Identify which cell holds the provided text, then report its [x, y] central coordinate. 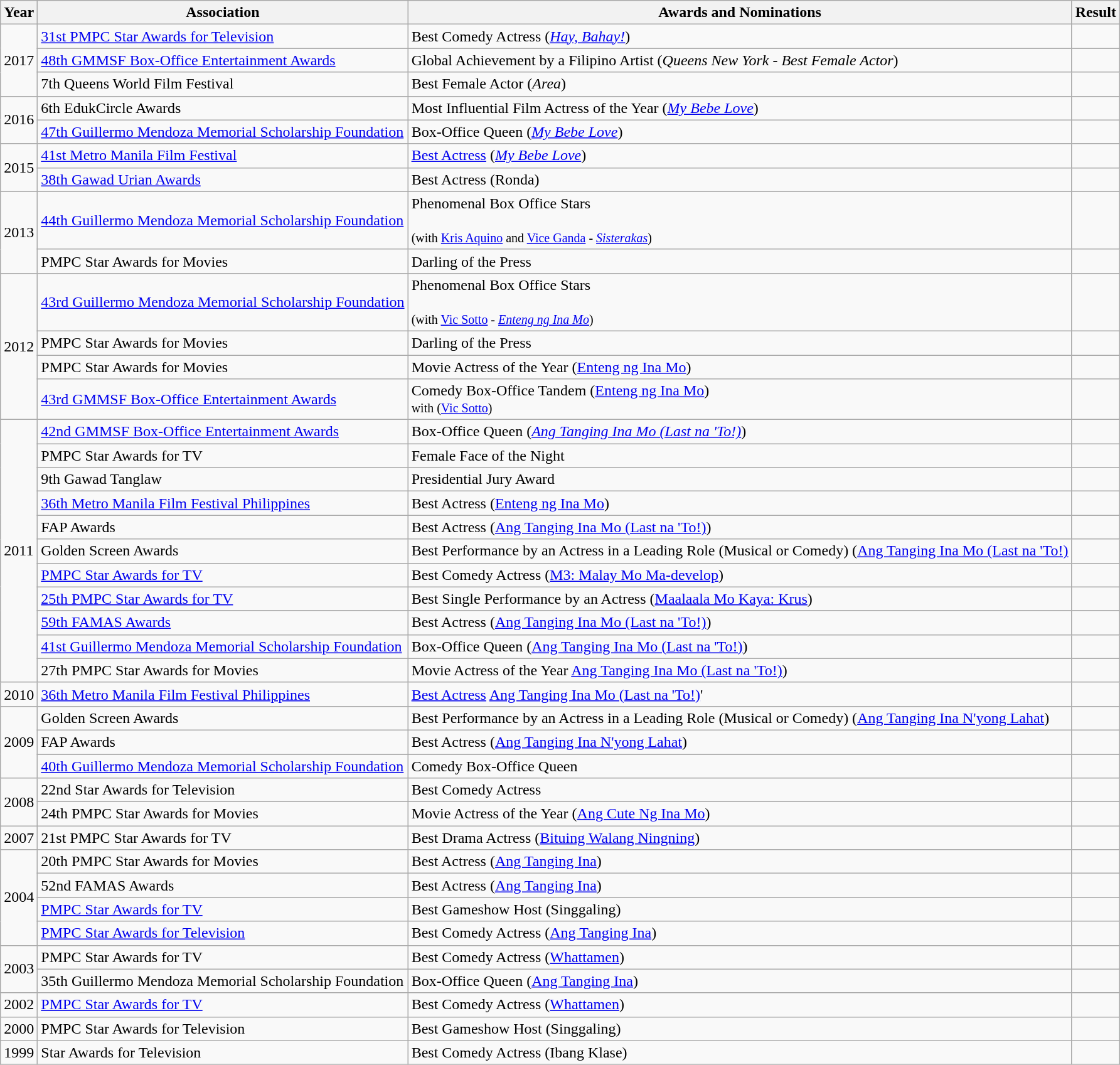
Best Single Performance by an Actress (Maalaala Mo Kaya: Krus) [740, 599]
38th Gawad Urian Awards [223, 179]
Best Comedy Actress (Hay, Bahay!) [740, 36]
Best Performance by an Actress in a Leading Role (Musical or Comedy) (Ang Tanging Ina Mo (Last na 'To!) [740, 551]
41st Metro Manila Film Festival [223, 156]
Best Comedy Actress (M3: Malay Mo Ma-develop) [740, 575]
48th GMMSF Box-Office Entertainment Awards [223, 60]
Comedy Box-Office Queen [740, 766]
Best Comedy Actress (Ang Tanging Ina) [740, 933]
2015 [19, 168]
40th Guillermo Mendoza Memorial Scholarship Foundation [223, 766]
7th Queens World Film Festival [223, 84]
Best Actress (Enteng ng Ina Mo) [740, 503]
Box-Office Queen (Ang Tanging Ina) [740, 981]
2017 [19, 60]
Best Comedy Actress (Ibang Klase) [740, 1052]
Movie Actress of the Year (Enteng ng Ina Mo) [740, 367]
59th FAMAS Awards [223, 623]
2007 [19, 838]
Female Face of the Night [740, 456]
2012 [19, 346]
Result [1096, 13]
2011 [19, 551]
31st PMPC Star Awards for Television [223, 36]
2003 [19, 969]
24th PMPC Star Awards for Movies [223, 814]
25th PMPC Star Awards for TV [223, 599]
Box-Office Queen (My Bebe Love) [740, 132]
Association [223, 13]
Presidential Jury Award [740, 479]
Star Awards for Television [223, 1052]
Best Comedy Actress [740, 790]
43rd GMMSF Box-Office Entertainment Awards [223, 399]
2016 [19, 120]
21st PMPC Star Awards for TV [223, 838]
Comedy Box-Office Tandem (Enteng ng Ina Mo)with (Vic Sotto) [740, 399]
42nd GMMSF Box-Office Entertainment Awards [223, 432]
2000 [19, 1029]
9th Gawad Tanglaw [223, 479]
Best Actress (Ang Tanging Ina N'yong Lahat) [740, 742]
1999 [19, 1052]
6th EdukCircle Awards [223, 108]
Movie Actress of the Year Ang Tanging Ina Mo (Last na 'To!)) [740, 670]
22nd Star Awards for Television [223, 790]
2004 [19, 897]
27th PMPC Star Awards for Movies [223, 670]
52nd FAMAS Awards [223, 886]
2002 [19, 1005]
35th Guillermo Mendoza Memorial Scholarship Foundation [223, 981]
Year [19, 13]
Best Actress (My Bebe Love) [740, 156]
2013 [19, 232]
20th PMPC Star Awards for Movies [223, 862]
Awards and Nominations [740, 13]
47th Guillermo Mendoza Memorial Scholarship Foundation [223, 132]
Best Female Actor (Area) [740, 84]
Movie Actress of the Year (Ang Cute Ng Ina Mo) [740, 814]
43rd Guillermo Mendoza Memorial Scholarship Foundation [223, 302]
2009 [19, 742]
2010 [19, 694]
Best Actress Ang Tanging Ina Mo (Last na 'To!)' [740, 694]
2008 [19, 802]
Global Achievement by a Filipino Artist (Queens New York - Best Female Actor) [740, 60]
Most Influential Film Actress of the Year (My Bebe Love) [740, 108]
41st Guillermo Mendoza Memorial Scholarship Foundation [223, 646]
Best Actress (Ronda) [740, 179]
Phenomenal Box Office Stars (with Kris Aquino and Vice Ganda - Sisterakas) [740, 220]
Phenomenal Box Office Stars (with Vic Sotto - Enteng ng Ina Mo) [740, 302]
44th Guillermo Mendoza Memorial Scholarship Foundation [223, 220]
Best Drama Actress (Bituing Walang Ningning) [740, 838]
Best Performance by an Actress in a Leading Role (Musical or Comedy) (Ang Tanging Ina N'yong Lahat) [740, 718]
